Locate the cell with the specified text and output its (X, Y) center coordinate. 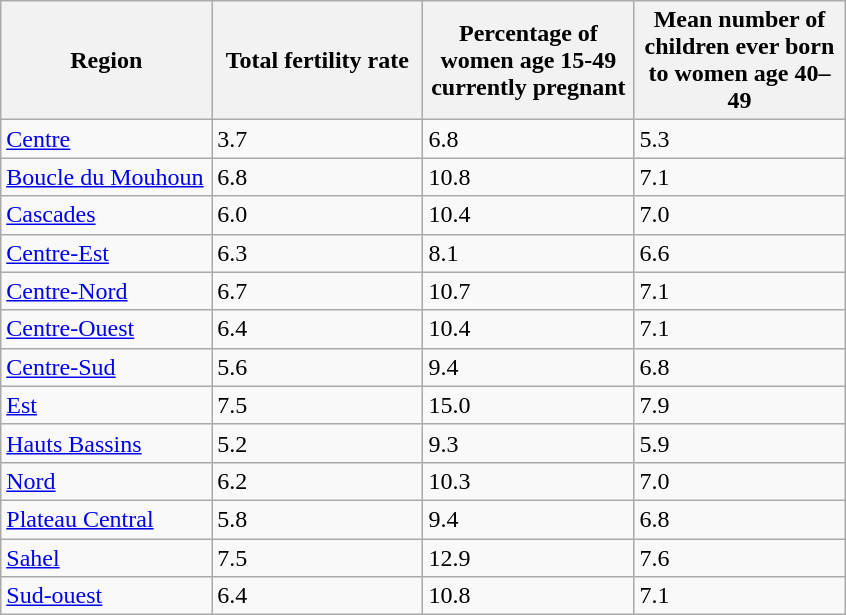
Nord (106, 481)
6.7 (318, 291)
5.9 (740, 443)
Sahel (106, 557)
6.2 (318, 481)
Cascades (106, 215)
Centre-Sud (106, 367)
Mean number of children ever born to women age 40–49 (740, 60)
7.6 (740, 557)
Centre-Est (106, 253)
Centre-Nord (106, 291)
Est (106, 405)
Boucle du Mouhoun (106, 177)
Sud-ouest (106, 596)
10.3 (528, 481)
3.7 (318, 139)
10.7 (528, 291)
5.8 (318, 519)
15.0 (528, 405)
Hauts Bassins (106, 443)
7.9 (740, 405)
6.0 (318, 215)
Centre-Ouest (106, 329)
5.6 (318, 367)
Total fertility rate (318, 60)
6.6 (740, 253)
Region (106, 60)
Percentage of women age 15-49 currently pregnant (528, 60)
9.3 (528, 443)
6.3 (318, 253)
12.9 (528, 557)
5.3 (740, 139)
Centre (106, 139)
Plateau Central (106, 519)
8.1 (528, 253)
5.2 (318, 443)
